Capture the cell that displays the provided text and extract its [X, Y] central coordinate. 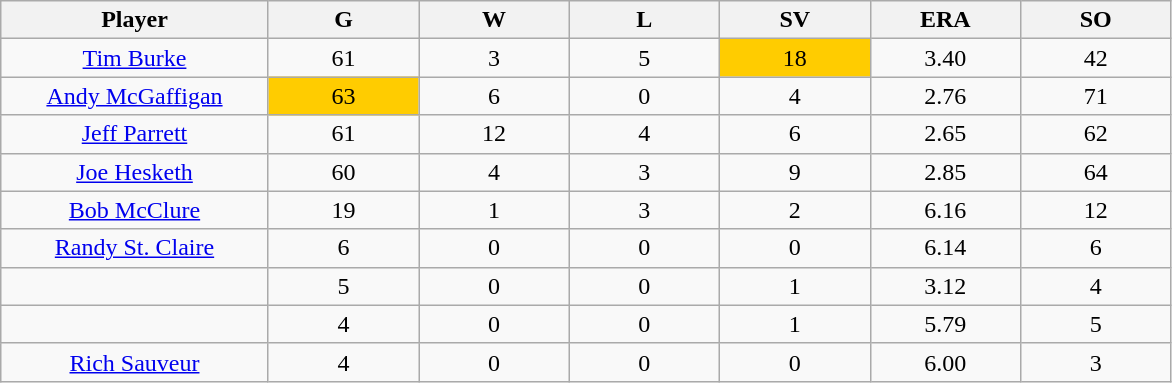
63 [343, 96]
SV [795, 20]
64 [1096, 172]
Andy McGaffigan [134, 96]
19 [343, 210]
71 [1096, 96]
6.16 [945, 210]
2.85 [945, 172]
Rich Sauveur [134, 362]
3.12 [945, 286]
W [494, 20]
6.14 [945, 248]
G [343, 20]
2.76 [945, 96]
5.79 [945, 324]
6.00 [945, 362]
Jeff Parrett [134, 134]
42 [1096, 58]
2.65 [945, 134]
Bob McClure [134, 210]
60 [343, 172]
Player [134, 20]
62 [1096, 134]
L [644, 20]
18 [795, 58]
Joe Hesketh [134, 172]
9 [795, 172]
2 [795, 210]
3.40 [945, 58]
SO [1096, 20]
ERA [945, 20]
Randy St. Claire [134, 248]
Tim Burke [134, 58]
